Provide the [X, Y] coordinate of the cell's center where the given text is located.  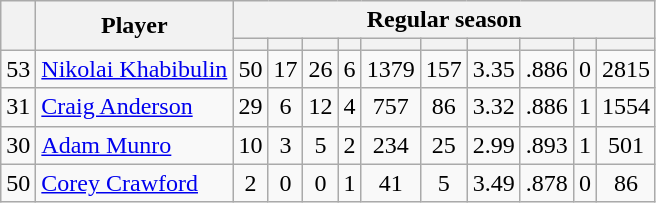
4 [350, 107]
31 [18, 107]
Adam Munro [134, 145]
26 [320, 69]
53 [18, 69]
3.49 [494, 183]
2.99 [494, 145]
Player [134, 26]
2815 [626, 69]
501 [626, 145]
1554 [626, 107]
30 [18, 145]
Nikolai Khabibulin [134, 69]
29 [250, 107]
25 [444, 145]
3.32 [494, 107]
17 [286, 69]
3.35 [494, 69]
Regular season [444, 20]
234 [390, 145]
3 [286, 145]
157 [444, 69]
757 [390, 107]
1379 [390, 69]
12 [320, 107]
10 [250, 145]
Corey Crawford [134, 183]
.893 [546, 145]
.878 [546, 183]
41 [390, 183]
Craig Anderson [134, 107]
